Return the [x, y] coordinate for the center point of the cell that contains the specified text.  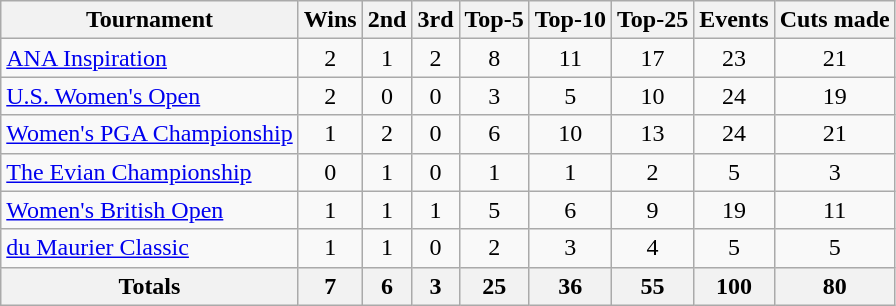
Women's British Open [150, 210]
The Evian Championship [150, 172]
55 [652, 286]
23 [734, 58]
Top-25 [652, 20]
4 [652, 248]
8 [494, 58]
Totals [150, 286]
U.S. Women's Open [150, 96]
100 [734, 286]
Top-10 [570, 20]
2nd [387, 20]
Women's PGA Championship [150, 134]
Wins [330, 20]
du Maurier Classic [150, 248]
17 [652, 58]
Top-5 [494, 20]
13 [652, 134]
Tournament [150, 20]
25 [494, 286]
36 [570, 286]
Events [734, 20]
80 [834, 286]
Cuts made [834, 20]
ANA Inspiration [150, 58]
9 [652, 210]
3rd [436, 20]
7 [330, 286]
